Extract the (x, y) coordinate from the center of the cell holding the provided text.  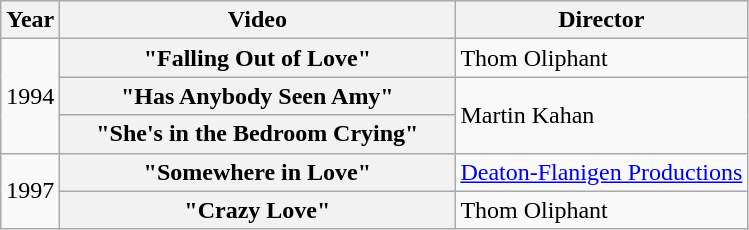
"Has Anybody Seen Amy" (258, 96)
"Somewhere in Love" (258, 172)
1994 (30, 96)
Deaton-Flanigen Productions (602, 172)
Year (30, 20)
"Crazy Love" (258, 210)
"She's in the Bedroom Crying" (258, 134)
Video (258, 20)
Martin Kahan (602, 115)
Director (602, 20)
1997 (30, 191)
"Falling Out of Love" (258, 58)
